For the text-containing cell, return its midpoint in [x, y] coordinate format. 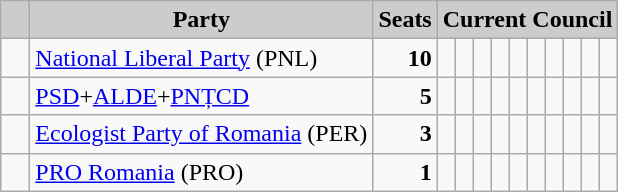
PRO Romania (PRO) [202, 172]
1 [405, 172]
10 [405, 58]
National Liberal Party (PNL) [202, 58]
3 [405, 134]
Current Council [528, 20]
Ecologist Party of Romania (PER) [202, 134]
Party [202, 20]
5 [405, 96]
Seats [405, 20]
PSD+ALDE+PNȚCD [202, 96]
